Detect which cell encompasses the target text, then output its (x, y) center coordinate. 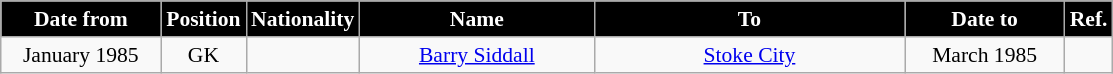
Position (204, 19)
Date to (985, 19)
Name (476, 19)
Date from (81, 19)
Ref. (1089, 19)
January 1985 (81, 55)
Stoke City (749, 55)
To (749, 19)
Barry Siddall (476, 55)
GK (204, 55)
Nationality (302, 19)
March 1985 (985, 55)
